Extract the (x, y) coordinate from the center of the cell holding the provided text.  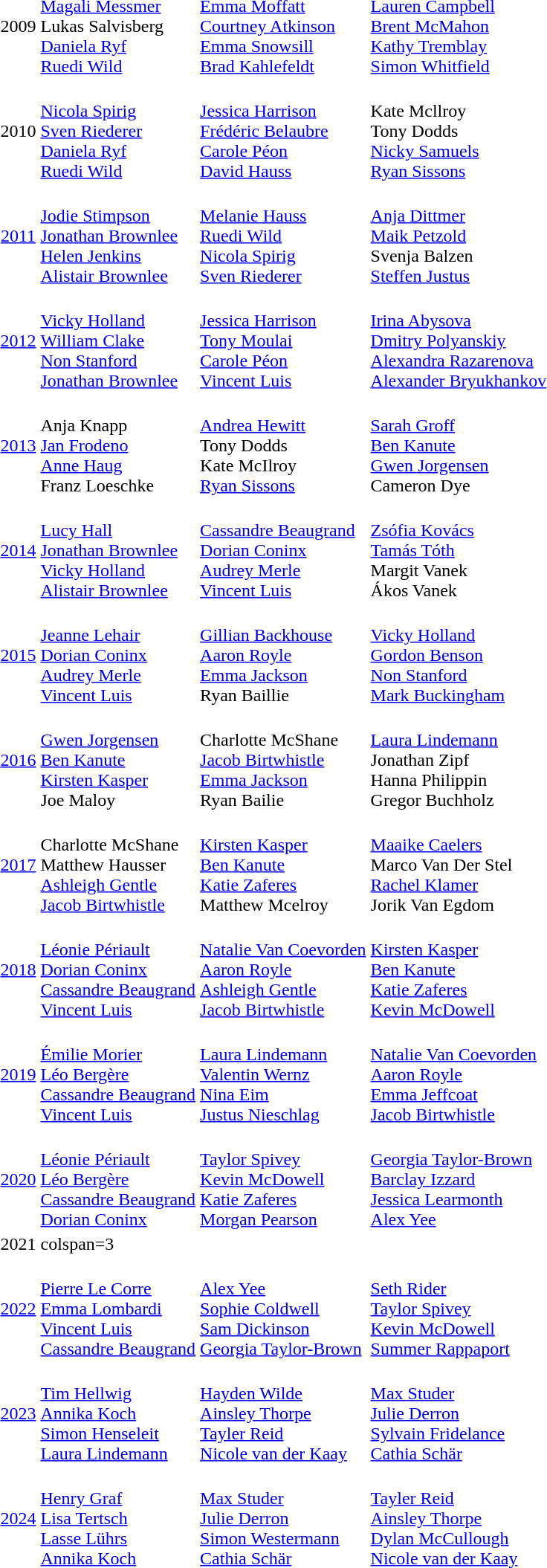
Anja Knapp Jan Frodeno Anne Haug Franz Loeschke (118, 445)
Melanie Hauss Ruedi Wild Nicola Spirig Sven Riederer (283, 236)
Léonie PériaultLéo BergèreCassandre BeaugrandDorian Coninx (118, 1179)
Kirsten Kasper Ben Kanute Katie Zaferes Matthew Mcelroy (283, 865)
Charlotte McShane Jacob Birtwhistle Emma Jackson Ryan Bailie (283, 760)
Alex YeeSophie ColdwellSam DickinsonGeorgia Taylor-Brown (283, 1309)
Émilie MorierLéo BergèreCassandre BeaugrandVincent Luis (118, 1074)
Jessica Harrison Frédéric Belaubre Carole Péon David Hauss (283, 131)
Hayden WildeAinsley ThorpeTayler ReidNicole van der Kaay (283, 1413)
Jeanne Lehair Dorian Coninx Audrey Merle Vincent Luis (118, 655)
Charlotte McShane Matthew Hausser Ashleigh Gentle Jacob Birtwhistle (118, 865)
Gwen Jorgensen Ben Kanute Kirsten Kasper Joe Maloy (118, 760)
Nicola Spirig Sven Riederer Daniela Ryf Ruedi Wild (118, 131)
Vicky Holland William Clake Non Stanford Jonathan Brownlee (118, 341)
Taylor Spivey Kevin McDowellKatie ZaferesMorgan Pearson (283, 1179)
Tim HellwigAnnika KochSimon HenseleitLaura Lindemann (118, 1413)
Lucy Hall Jonathan Brownlee Vicky Holland Alistair Brownlee (118, 550)
Jessica Harrison Tony Moulai Carole Péon Vincent Luis (283, 341)
Cassandre Beaugrand Dorian Coninx Audrey Merle Vincent Luis (283, 550)
Gillian Backhouse Aaron Royle Emma Jackson Ryan Baillie (283, 655)
colspan=3 (118, 1244)
Pierre Le CorreEmma LombardiVincent LuisCassandre Beaugrand (118, 1309)
Laura Lindemann Valentin WernzNina EimJustus Nieschlag (283, 1074)
Natalie Van Coevorden Aaron Royle Ashleigh Gentle Jacob Birtwhistle (283, 969)
Andrea Hewitt Tony Dodds Kate McIlroy Ryan Sissons (283, 445)
Léonie Périault Dorian Coninx Cassandre Beaugrand Vincent Luis (118, 969)
Jodie Stimpson Jonathan Brownlee Helen Jenkins Alistair Brownlee (118, 236)
